From the cell containing the given text, extract its center point as (X, Y) coordinate. 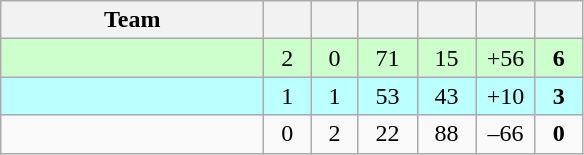
71 (388, 58)
3 (558, 96)
+10 (506, 96)
53 (388, 96)
22 (388, 134)
88 (446, 134)
Team (132, 20)
+56 (506, 58)
–66 (506, 134)
43 (446, 96)
6 (558, 58)
15 (446, 58)
